For the text-containing cell, return its midpoint in (x, y) coordinate format. 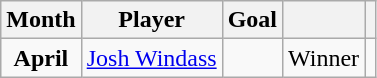
Month (41, 20)
Goal (252, 20)
April (41, 58)
Player (152, 20)
Winner (324, 58)
Josh Windass (152, 58)
